Determine the (X, Y) coordinate at the center of the cell enclosing the given text.  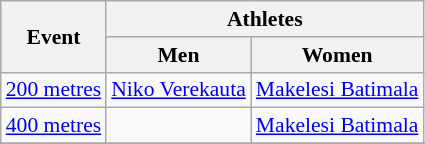
Athletes (264, 19)
200 metres (54, 90)
Niko Verekauta (178, 90)
Event (54, 36)
Women (338, 55)
Men (178, 55)
400 metres (54, 126)
